Identify which cell holds the provided text, then report its (X, Y) central coordinate. 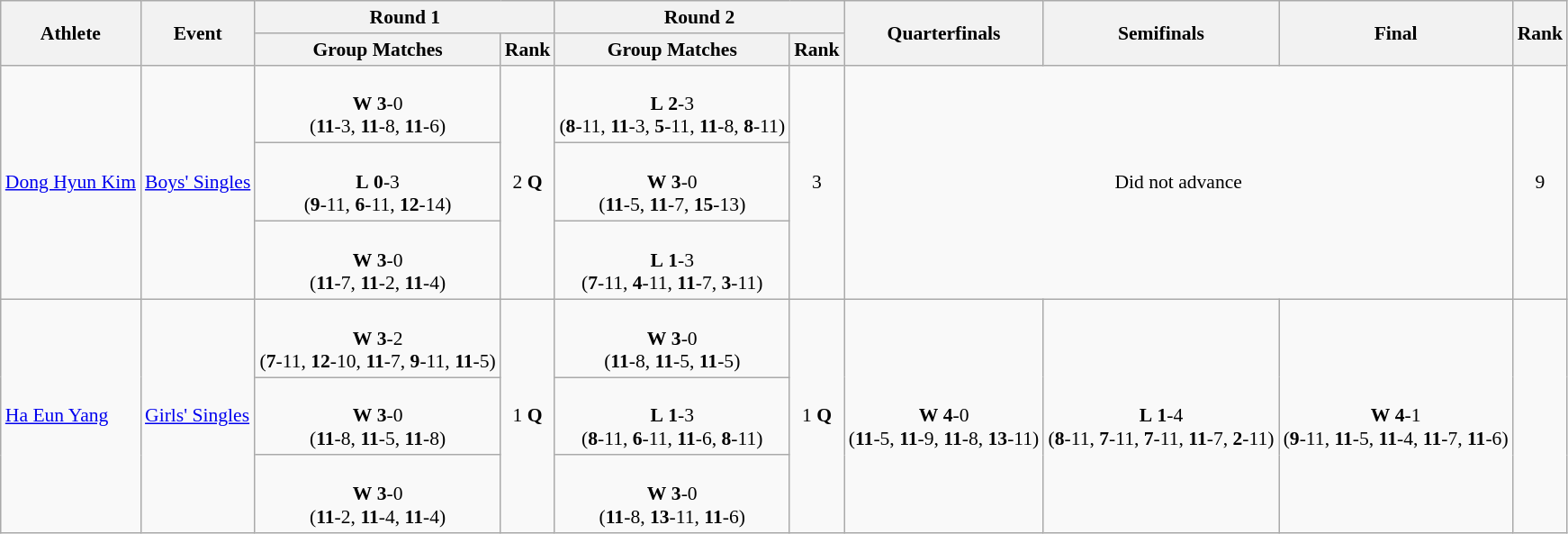
Round 2 (698, 17)
W 3-0 (11-3, 11-8, 11-6) (377, 104)
W 3-0 (11-7, 11-2, 11-4) (377, 261)
W 3-0 (11-2, 11-4, 11-4) (377, 495)
W 3-2 (7-11, 12-10, 11-7, 9-11, 11-5) (377, 339)
W 3-0 (11-8, 11-5, 11-5) (671, 339)
Did not advance (1179, 182)
W 3-0 (11-8, 13-11, 11-6) (671, 495)
Athlete (70, 32)
Round 1 (405, 17)
2 Q (527, 182)
3 (817, 182)
9 (1541, 182)
L 1-3 (7-11, 4-11, 11-7, 3-11) (671, 261)
L 2-3 (8-11, 11-3, 5-11, 11-8, 8-11) (671, 104)
Semifinals (1161, 32)
L 0-3 (9-11, 6-11, 12-14) (377, 182)
Dong Hyun Kim (70, 182)
W 4-1 (9-11, 11-5, 11-4, 11-7, 11-6) (1396, 416)
Event (198, 32)
L 1-4 (8-11, 7-11, 7-11, 11-7, 2-11) (1161, 416)
W 3-0 (11-5, 11-7, 15-13) (671, 182)
Boys' Singles (198, 182)
W 3-0 (11-8, 11-5, 11-8) (377, 416)
L 1-3 (8-11, 6-11, 11-6, 8-11) (671, 416)
Final (1396, 32)
Girls' Singles (198, 416)
Ha Eun Yang (70, 416)
W 4-0 (11-5, 11-9, 11-8, 13-11) (944, 416)
Quarterfinals (944, 32)
